Scan for the cell matching the given text and deliver its [X, Y] coordinate at center. 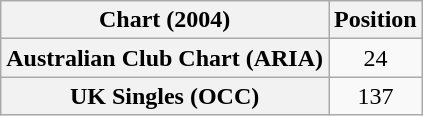
24 [375, 58]
UK Singles (OCC) [165, 96]
Position [375, 20]
Chart (2004) [165, 20]
Australian Club Chart (ARIA) [165, 58]
137 [375, 96]
